Search for the cell housing the specified text and yield its (x, y) center coordinate. 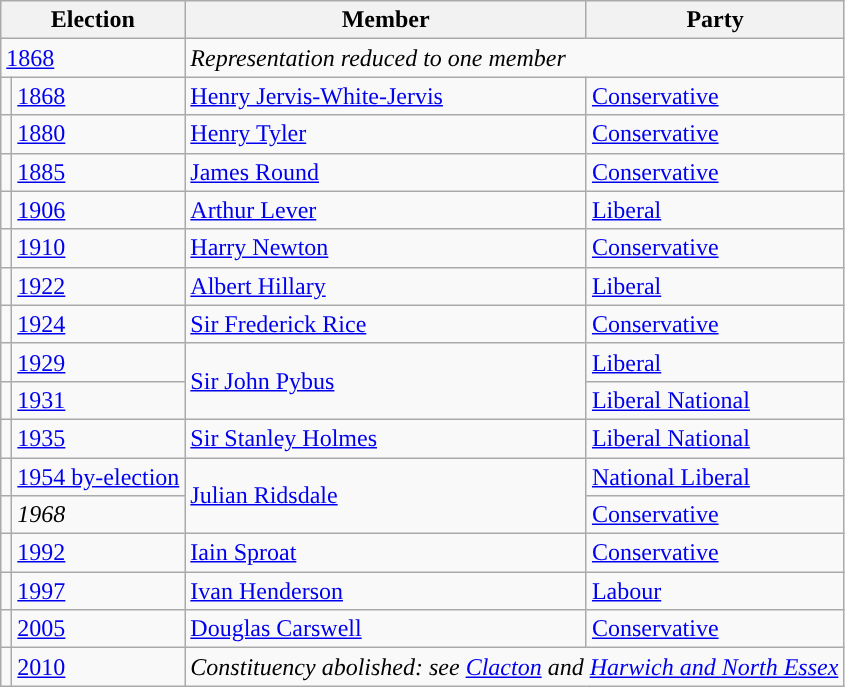
Party (714, 20)
Member (386, 20)
Ivan Henderson (386, 591)
National Liberal (714, 477)
1935 (98, 438)
Albert Hillary (386, 286)
Sir John Pybus (386, 381)
Labour (714, 591)
Iain Sproat (386, 553)
Arthur Lever (386, 210)
2005 (98, 629)
Election (93, 20)
Sir Frederick Rice (386, 324)
1968 (98, 515)
1954 by-election (98, 477)
James Round (386, 172)
1931 (98, 400)
Douglas Carswell (386, 629)
Henry Tyler (386, 134)
Harry Newton (386, 248)
Representation reduced to one member (514, 58)
1880 (98, 134)
1922 (98, 286)
2010 (98, 667)
1885 (98, 172)
1906 (98, 210)
Constituency abolished: see Clacton and Harwich and North Essex (514, 667)
1924 (98, 324)
1929 (98, 362)
Sir Stanley Holmes (386, 438)
1997 (98, 591)
1992 (98, 553)
Henry Jervis-White-Jervis (386, 96)
1910 (98, 248)
Julian Ridsdale (386, 496)
